Return the (X, Y) coordinate for the center point of the cell that contains the specified text.  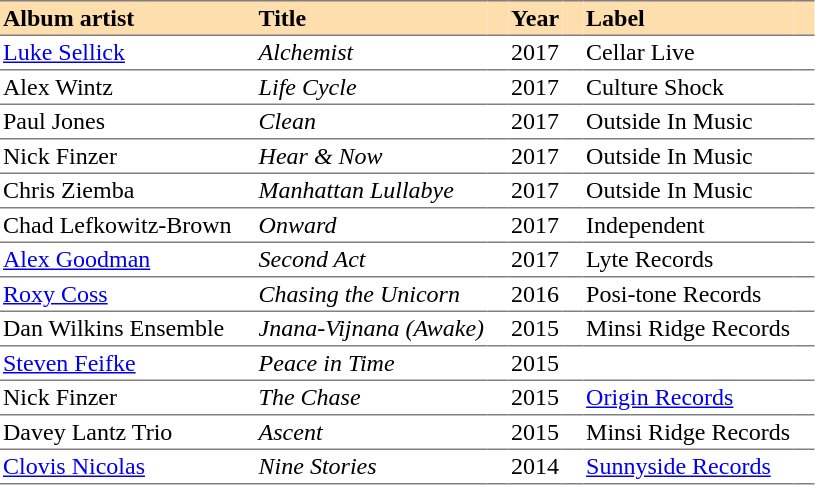
The Chase (372, 398)
Alchemist (372, 53)
Lyte Records (688, 260)
Chad Lefkowitz-Brown (118, 225)
Culture Shock (688, 87)
Nine Stories (372, 467)
Alex Goodman (118, 260)
Alex Wintz (118, 87)
Chris Ziemba (118, 191)
Life Cycle (372, 87)
Davey Lantz Trio (118, 433)
Label (688, 18)
Clovis Nicolas (118, 467)
Manhattan Lullabye (372, 191)
Second Act (372, 260)
Clean (372, 122)
Sunnyside Records (688, 467)
Independent (688, 225)
Ascent (372, 433)
Posi-tone Records (688, 295)
Origin Records (688, 398)
Luke Sellick (118, 53)
Title (372, 18)
Chasing the Unicorn (372, 295)
Roxy Coss (118, 295)
Year (535, 18)
Hear & Now (372, 157)
2016 (535, 295)
Peace in Time (372, 363)
Dan Wilkins Ensemble (118, 329)
Album artist (118, 18)
Paul Jones (118, 122)
2014 (535, 467)
Cellar Live (688, 53)
Onward (372, 225)
Jnana-Vijnana (Awake) (372, 329)
Steven Feifke (118, 363)
